From the cell containing the given text, extract its center point as (x, y) coordinate. 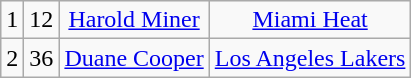
2 (12, 58)
36 (42, 58)
1 (12, 20)
Harold Miner (134, 20)
Duane Cooper (134, 58)
Los Angeles Lakers (310, 58)
Miami Heat (310, 20)
12 (42, 20)
